Output the [X, Y] coordinate of the center of the cell containing the given text.  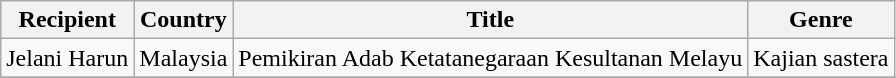
Title [490, 20]
Recipient [68, 20]
Kajian sastera [821, 58]
Jelani Harun [68, 58]
Genre [821, 20]
Pemikiran Adab Ketatanegaraan Kesultanan Melayu [490, 58]
Country [184, 20]
Malaysia [184, 58]
